Return the [X, Y] coordinate for the center point of the cell that contains the specified text.  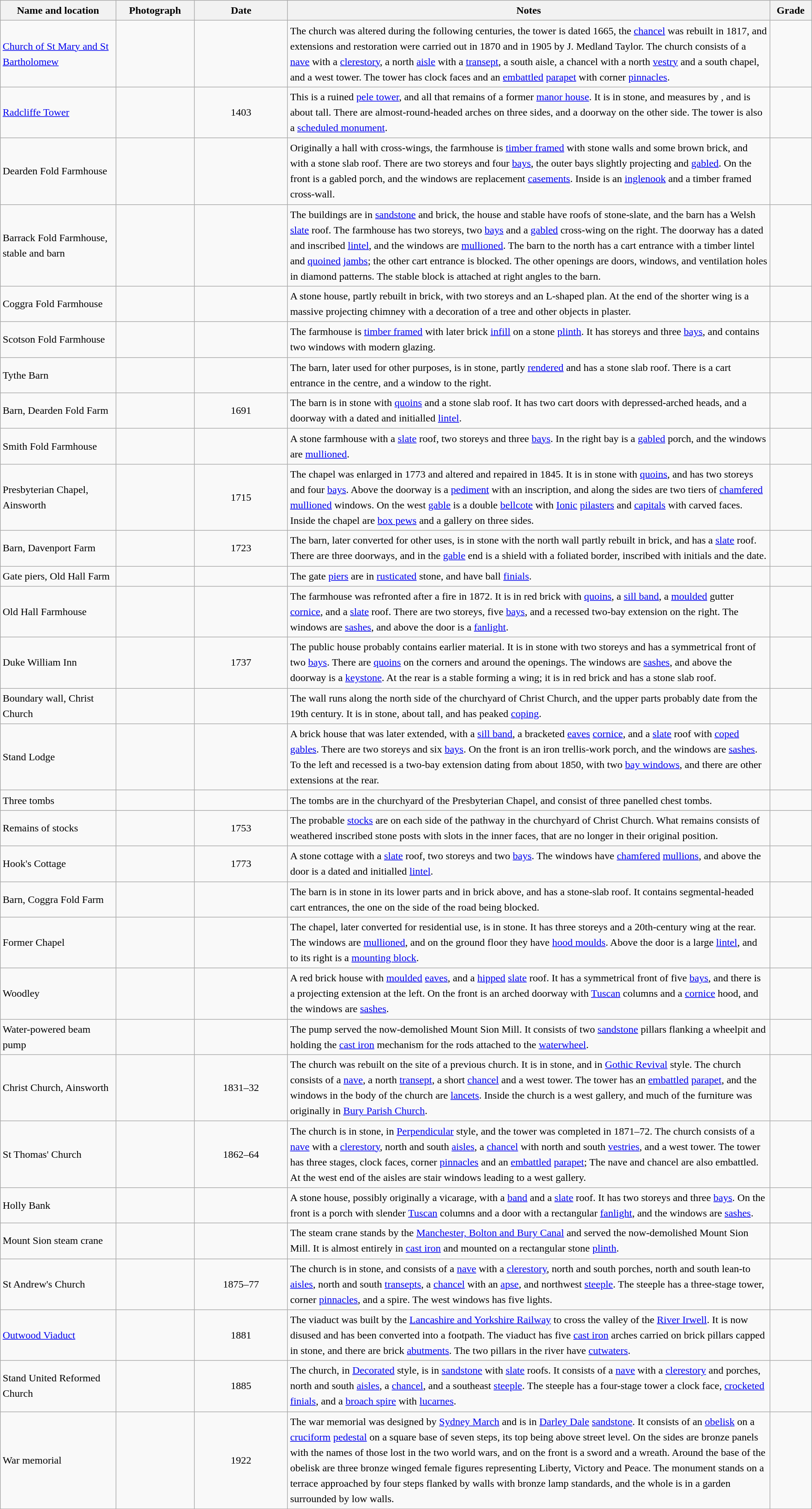
1723 [241, 548]
Christ Church, Ainsworth [58, 1088]
1691 [241, 410]
1773 [241, 864]
Grade [791, 10]
The gate piers are in rusticated stone, and have ball finials. [528, 577]
Smith Fold Farmhouse [58, 446]
Barrack Fold Farmhouse,stable and barn [58, 245]
1875–77 [241, 1284]
1885 [241, 1386]
The tombs are in the churchyard of the Presbyterian Chapel, and consist of three panelled chest tombs. [528, 800]
1922 [241, 1461]
Three tombs [58, 800]
Church of St Mary and St Bartholomew [58, 54]
Scotson Fold Farmhouse [58, 339]
A stone farmhouse with a slate roof, two storeys and three bays. In the right bay is a gabled porch, and the windows are mullioned. [528, 446]
Coggra Fold Farmhouse [58, 304]
Gate piers, Old Hall Farm [58, 577]
St Andrew's Church [58, 1284]
Name and location [58, 10]
Stand Lodge [58, 757]
1753 [241, 828]
Barn, Davenport Farm [58, 548]
Duke William Inn [58, 663]
1862–64 [241, 1154]
Former Chapel [58, 942]
St Thomas' Church [58, 1154]
Radcliffe Tower [58, 112]
1715 [241, 497]
1881 [241, 1336]
Date [241, 10]
1737 [241, 663]
Remains of stocks [58, 828]
Barn, Dearden Fold Farm [58, 410]
Boundary wall, Christ Church [58, 706]
Presbyterian Chapel, Ainsworth [58, 497]
Stand United Reformed Church [58, 1386]
Woodley [58, 994]
Tythe Barn [58, 375]
Holly Bank [58, 1205]
Dearden Fold Farmhouse [58, 171]
Photograph [155, 10]
Water-powered beam pump [58, 1037]
Outwood Viaduct [58, 1336]
Mount Sion steam crane [58, 1240]
Barn, Coggra Fold Farm [58, 899]
Hook's Cottage [58, 864]
Notes [528, 10]
1403 [241, 112]
War memorial [58, 1461]
1831–32 [241, 1088]
Old Hall Farmhouse [58, 612]
